Search for the cell housing the specified text and yield its [X, Y] center coordinate. 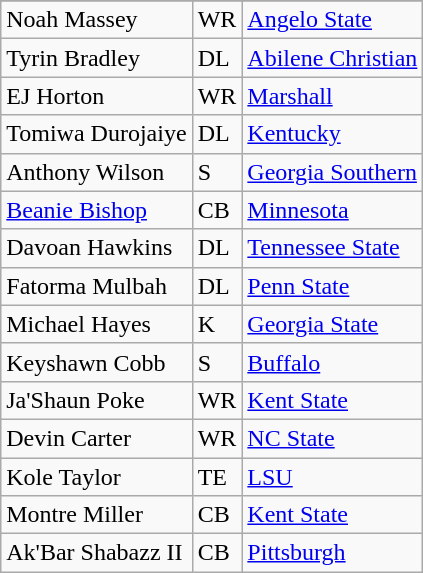
Fatorma Mulbah [96, 286]
Tyrin Bradley [96, 58]
Pittsburgh [332, 553]
Georgia State [332, 324]
Georgia Southern [332, 172]
Beanie Bishop [96, 210]
Ja'Shaun Poke [96, 400]
Noah Massey [96, 20]
Devin Carter [96, 438]
Angelo State [332, 20]
NC State [332, 438]
Abilene Christian [332, 58]
Tennessee State [332, 248]
Minnesota [332, 210]
Michael Hayes [96, 324]
Keyshawn Cobb [96, 362]
Penn State [332, 286]
Tomiwa Durojaiye [96, 134]
LSU [332, 477]
Anthony Wilson [96, 172]
Kole Taylor [96, 477]
EJ Horton [96, 96]
TE [217, 477]
Ak'Bar Shabazz II [96, 553]
K [217, 324]
Kentucky [332, 134]
Davoan Hawkins [96, 248]
Buffalo [332, 362]
Montre Miller [96, 515]
Marshall [332, 96]
